Scan for the cell matching the given text and deliver its [X, Y] coordinate at center. 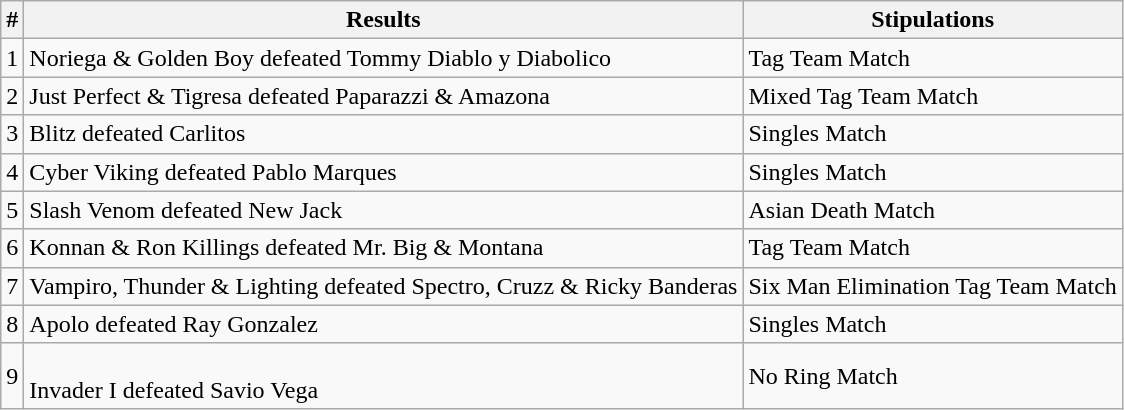
No Ring Match [932, 376]
Cyber Viking defeated Pablo Marques [384, 172]
# [12, 20]
Apolo defeated Ray Gonzalez [384, 324]
Just Perfect & Tigresa defeated Paparazzi & Amazona [384, 96]
Invader I defeated Savio Vega [384, 376]
8 [12, 324]
5 [12, 210]
Konnan & Ron Killings defeated Mr. Big & Montana [384, 248]
Noriega & Golden Boy defeated Tommy Diablo y Diabolico [384, 58]
Six Man Elimination Tag Team Match [932, 286]
7 [12, 286]
4 [12, 172]
3 [12, 134]
Mixed Tag Team Match [932, 96]
Blitz defeated Carlitos [384, 134]
Stipulations [932, 20]
Slash Venom defeated New Jack [384, 210]
6 [12, 248]
Vampiro, Thunder & Lighting defeated Spectro, Cruzz & Ricky Banderas [384, 286]
Asian Death Match [932, 210]
Results [384, 20]
1 [12, 58]
2 [12, 96]
9 [12, 376]
